Scan for the cell matching the given text and deliver its (X, Y) coordinate at center. 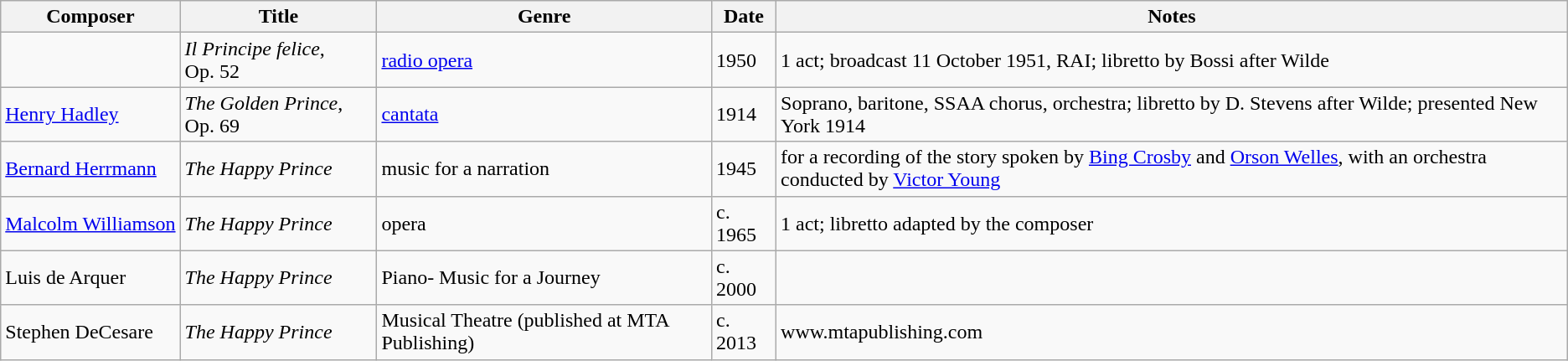
Il Principe felice, Op. 52 (278, 60)
c. 2013 (744, 332)
Malcolm Williamson (90, 223)
radio opera (544, 60)
Genre (544, 17)
c. 2000 (744, 278)
for a recording of the story spoken by Bing Crosby and Orson Welles, with an orchestra conducted by Victor Young (1173, 169)
Title (278, 17)
cantata (544, 114)
1 act; broadcast 11 October 1951, RAI; libretto by Bossi after Wilde (1173, 60)
Musical Theatre (published at MTA Publishing) (544, 332)
music for a narration (544, 169)
www.mtapublishing.com (1173, 332)
Luis de Arquer (90, 278)
1914 (744, 114)
c. 1965 (744, 223)
Stephen DeCesare (90, 332)
Notes (1173, 17)
Piano- Music for a Journey (544, 278)
Composer (90, 17)
1 act; libretto adapted by the composer (1173, 223)
Bernard Herrmann (90, 169)
Soprano, baritone, SSAA chorus, orchestra; libretto by D. Stevens after Wilde; presented New York 1914 (1173, 114)
Henry Hadley (90, 114)
1950 (744, 60)
1945 (744, 169)
The Golden Prince, Op. 69 (278, 114)
opera (544, 223)
Date (744, 17)
